Identify which cell holds the provided text, then report its [X, Y] central coordinate. 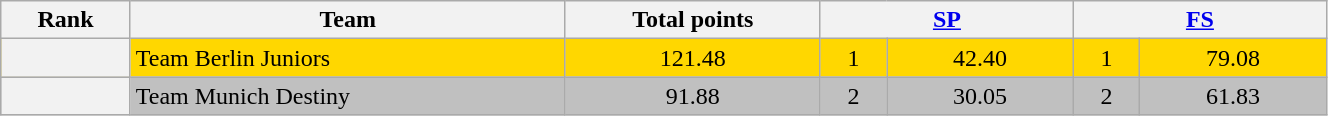
Total points [692, 20]
FS [1200, 20]
Rank [66, 20]
121.48 [692, 58]
91.88 [692, 96]
30.05 [980, 96]
Team Berlin Juniors [348, 58]
79.08 [1234, 58]
61.83 [1234, 96]
Team [348, 20]
SP [946, 20]
Team Munich Destiny [348, 96]
42.40 [980, 58]
